Output the [x, y] coordinate of the center of the cell containing the given text.  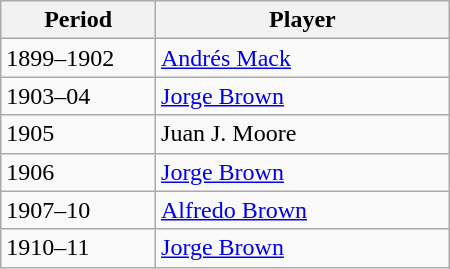
1906 [78, 172]
1903–04 [78, 96]
1899–1902 [78, 58]
1910–11 [78, 248]
Andrés Mack [303, 58]
Period [78, 20]
Alfredo Brown [303, 210]
1907–10 [78, 210]
1905 [78, 134]
Juan J. Moore [303, 134]
Player [303, 20]
